Return (X, Y) of the center of cell containing provided text 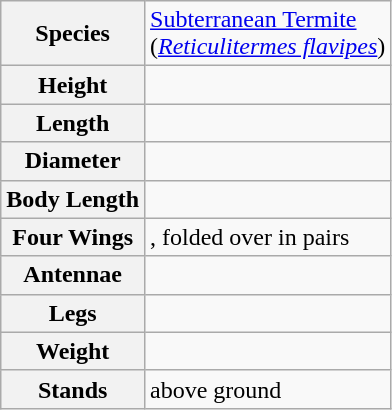
, folded over in pairs (268, 237)
above ground (268, 389)
Four Wings (73, 237)
Antennae (73, 275)
Length (73, 123)
Diameter (73, 161)
Height (73, 85)
Stands (73, 389)
Weight (73, 351)
Subterranean Termite (Reticulitermes flavipes) (268, 34)
Species (73, 34)
Legs (73, 313)
Body Length (73, 199)
